Output the (x, y) coordinate of the center of the cell containing the given text.  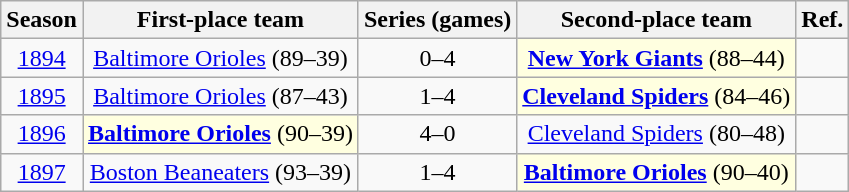
Baltimore Orioles (90–39) (220, 134)
Cleveland Spiders (80–48) (656, 134)
0–4 (437, 58)
Second-place team (656, 20)
Series (games) (437, 20)
Cleveland Spiders (84–46) (656, 96)
Baltimore Orioles (89–39) (220, 58)
Ref. (822, 20)
1896 (42, 134)
4–0 (437, 134)
First-place team (220, 20)
New York Giants (88–44) (656, 58)
Baltimore Orioles (87–43) (220, 96)
1897 (42, 172)
1895 (42, 96)
Season (42, 20)
1894 (42, 58)
Baltimore Orioles (90–40) (656, 172)
Boston Beaneaters (93–39) (220, 172)
